For the text-containing cell, return its midpoint in [x, y] coordinate format. 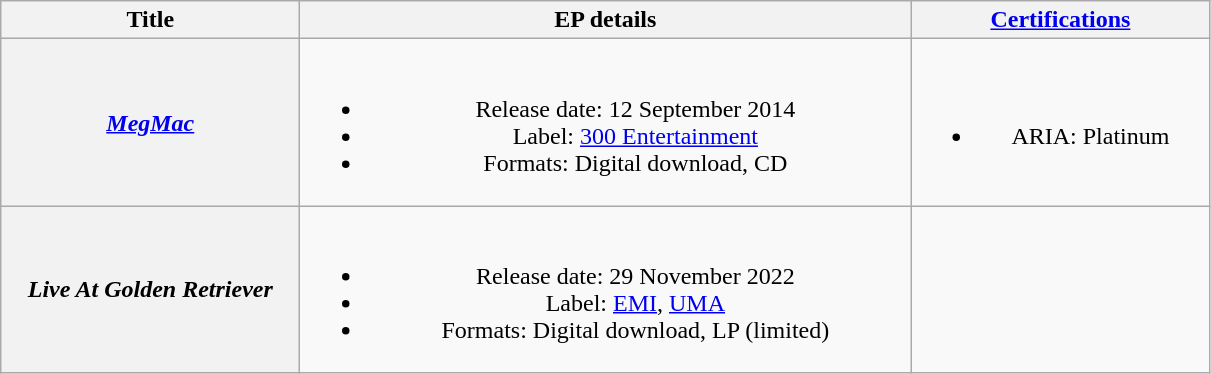
Release date: 29 November 2022Label: EMI, UMAFormats: Digital download, LP (limited) [606, 290]
MegMac [150, 122]
Certifications [1060, 20]
Live At Golden Retriever [150, 290]
Title [150, 20]
ARIA: Platinum [1060, 122]
Release date: 12 September 2014Label: 300 EntertainmentFormats: Digital download, CD [606, 122]
EP details [606, 20]
